Search for the cell housing the specified text and yield its (X, Y) center coordinate. 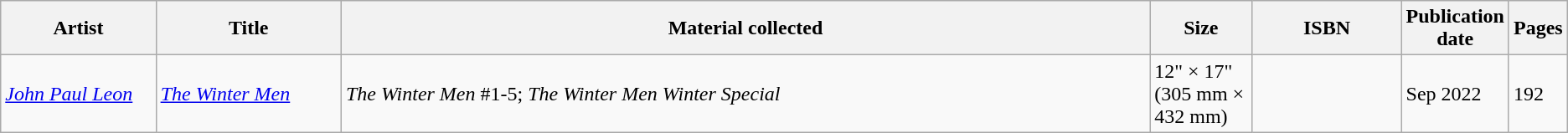
Pages (1538, 28)
Artist (79, 28)
192 (1538, 94)
The Winter Men (248, 94)
Material collected (745, 28)
ISBN (1327, 28)
John Paul Leon (79, 94)
Size (1201, 28)
Publication date (1455, 28)
Sep 2022 (1455, 94)
The Winter Men #1-5; The Winter Men Winter Special (745, 94)
Title (248, 28)
12" × 17"(305 mm × 432 mm) (1201, 94)
